Detect which cell encompasses the target text, then output its (X, Y) center coordinate. 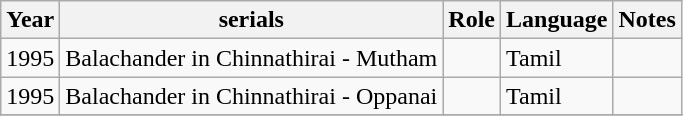
serials (252, 20)
Year (30, 20)
Balachander in Chinnathirai - Mutham (252, 58)
Balachander in Chinnathirai - Oppanai (252, 96)
Language (557, 20)
Notes (647, 20)
Role (472, 20)
